Extract the [X, Y] coordinate from the center of the cell holding the provided text.  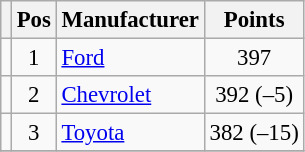
Ford [130, 58]
1 [34, 58]
Pos [34, 20]
Toyota [130, 133]
397 [254, 58]
392 (–5) [254, 95]
3 [34, 133]
Chevrolet [130, 95]
Points [254, 20]
2 [34, 95]
Manufacturer [130, 20]
382 (–15) [254, 133]
